Provide the (x, y) coordinate of the cell's center where the given text is located.  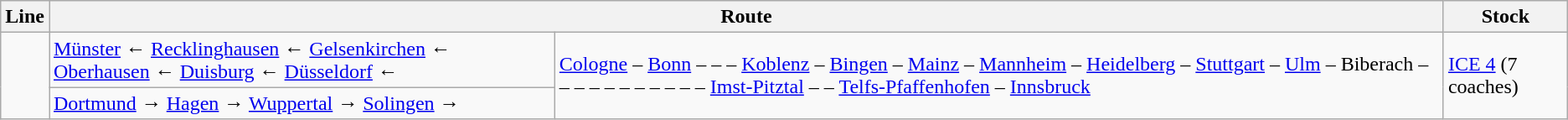
Line (25, 17)
Dortmund → Hagen → Wuppertal → Solingen → (302, 103)
Stock (1505, 17)
Münster ← Recklinghausen ← Gelsenkirchen ← Oberhausen ← Duisburg ← Düsseldorf ← (302, 60)
Route (745, 17)
ICE 4 (7 coaches) (1505, 76)
